Return the [X, Y] coordinate for the center point of the cell that contains the specified text.  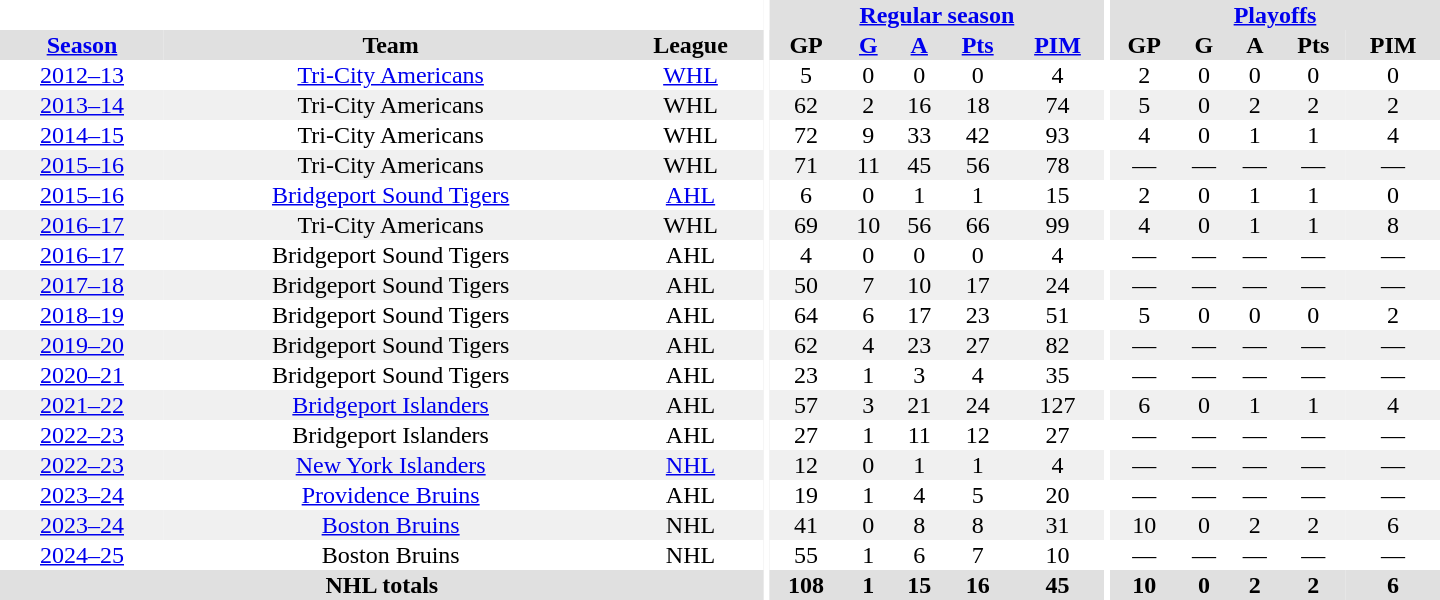
71 [806, 165]
League [690, 45]
82 [1058, 345]
Team [390, 45]
57 [806, 405]
18 [978, 105]
2013–14 [82, 105]
2020–21 [82, 375]
19 [806, 495]
64 [806, 315]
99 [1058, 225]
21 [920, 405]
42 [978, 135]
2014–15 [82, 135]
Playoffs [1275, 15]
41 [806, 525]
2017–18 [82, 285]
20 [1058, 495]
93 [1058, 135]
35 [1058, 375]
New York Islanders [390, 465]
Regular season [936, 15]
2021–22 [82, 405]
9 [868, 135]
74 [1058, 105]
33 [920, 135]
127 [1058, 405]
31 [1058, 525]
2019–20 [82, 345]
72 [806, 135]
50 [806, 285]
2018–19 [82, 315]
2024–25 [82, 555]
108 [806, 585]
69 [806, 225]
2012–13 [82, 75]
78 [1058, 165]
Season [82, 45]
51 [1058, 315]
Providence Bruins [390, 495]
55 [806, 555]
NHL totals [382, 585]
66 [978, 225]
